Provide the (X, Y) coordinate of the cell's center where the given text is located.  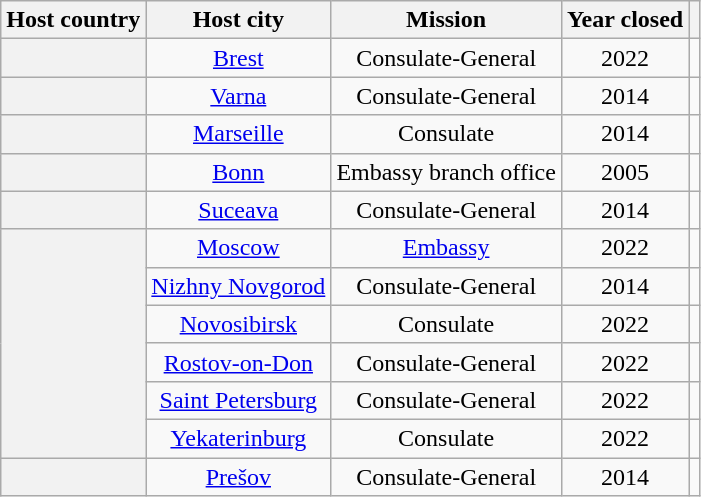
Suceava (238, 210)
Nizhny Novgorod (238, 286)
Bonn (238, 172)
2005 (624, 172)
Marseille (238, 134)
Novosibirsk (238, 324)
Mission (446, 20)
Yekaterinburg (238, 438)
Brest (238, 58)
Host country (74, 20)
Saint Petersburg (238, 400)
Year closed (624, 20)
Varna (238, 96)
Host city (238, 20)
Rostov-on-Don (238, 362)
Prešov (238, 477)
Embassy (446, 248)
Embassy branch office (446, 172)
Moscow (238, 248)
